Output the [X, Y] coordinate of the center of the cell containing the given text.  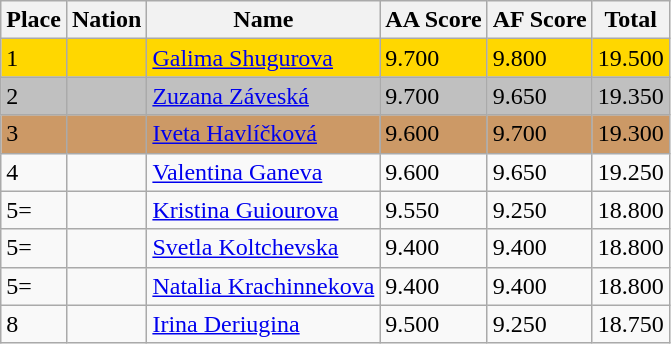
2 [34, 96]
Irina Deriugina [264, 324]
Place [34, 20]
Svetla Koltchevska [264, 248]
9.550 [434, 210]
Iveta Havlíčková [264, 134]
18.750 [630, 324]
Kristina Guiourova [264, 210]
AA Score [434, 20]
Name [264, 20]
9.800 [540, 58]
Galima Shugurova [264, 58]
Total [630, 20]
19.500 [630, 58]
3 [34, 134]
4 [34, 172]
8 [34, 324]
Nation [106, 20]
9.500 [434, 324]
19.350 [630, 96]
19.250 [630, 172]
Zuzana Záveská [264, 96]
AF Score [540, 20]
Natalia Krachinnekova [264, 286]
19.300 [630, 134]
Valentina Ganeva [264, 172]
1 [34, 58]
